Provide the (X, Y) coordinate of the cell's center where the given text is located.  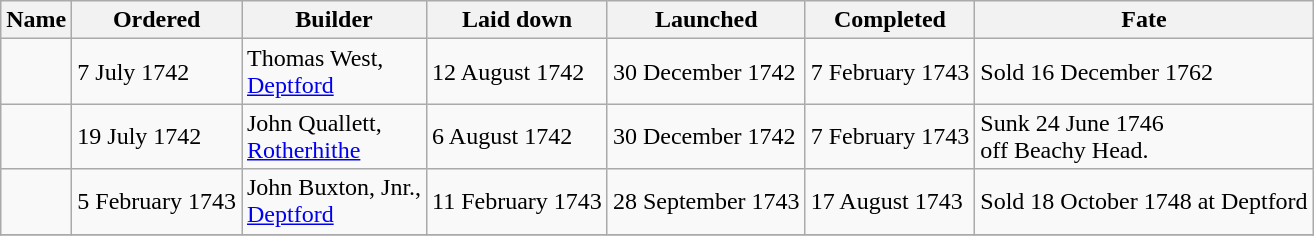
6 August 1742 (518, 136)
Builder (334, 20)
17 August 1743 (890, 202)
Fate (1144, 20)
11 February 1743 (518, 202)
Completed (890, 20)
19 July 1742 (157, 136)
Laid down (518, 20)
Sold 16 December 1762 (1144, 72)
7 July 1742 (157, 72)
Thomas West,Deptford (334, 72)
Sold 18 October 1748 at Deptford (1144, 202)
Ordered (157, 20)
12 August 1742 (518, 72)
John Buxton, Jnr.,Deptford (334, 202)
5 February 1743 (157, 202)
John Quallett,Rotherhithe (334, 136)
Sunk 24 June 1746 off Beachy Head. (1144, 136)
Launched (706, 20)
Name (36, 20)
28 September 1743 (706, 202)
